Capture the cell that displays the provided text and extract its (X, Y) central coordinate. 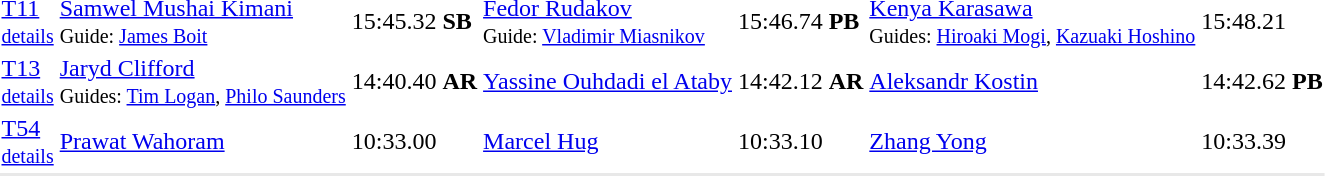
10:33.39 (1262, 142)
T54details (28, 142)
T13details (28, 82)
Zhang Yong (1032, 142)
10:33.00 (414, 142)
14:42.12 AR (800, 82)
Marcel Hug (608, 142)
14:42.62 PB (1262, 82)
Aleksandr Kostin (1032, 82)
14:40.40 AR (414, 82)
10:33.10 (800, 142)
Jaryd CliffordGuides: Tim Logan, Philo Saunders (202, 82)
Prawat Wahoram (202, 142)
Yassine Ouhdadi el Ataby (608, 82)
